Search for the cell housing the specified text and yield its (X, Y) center coordinate. 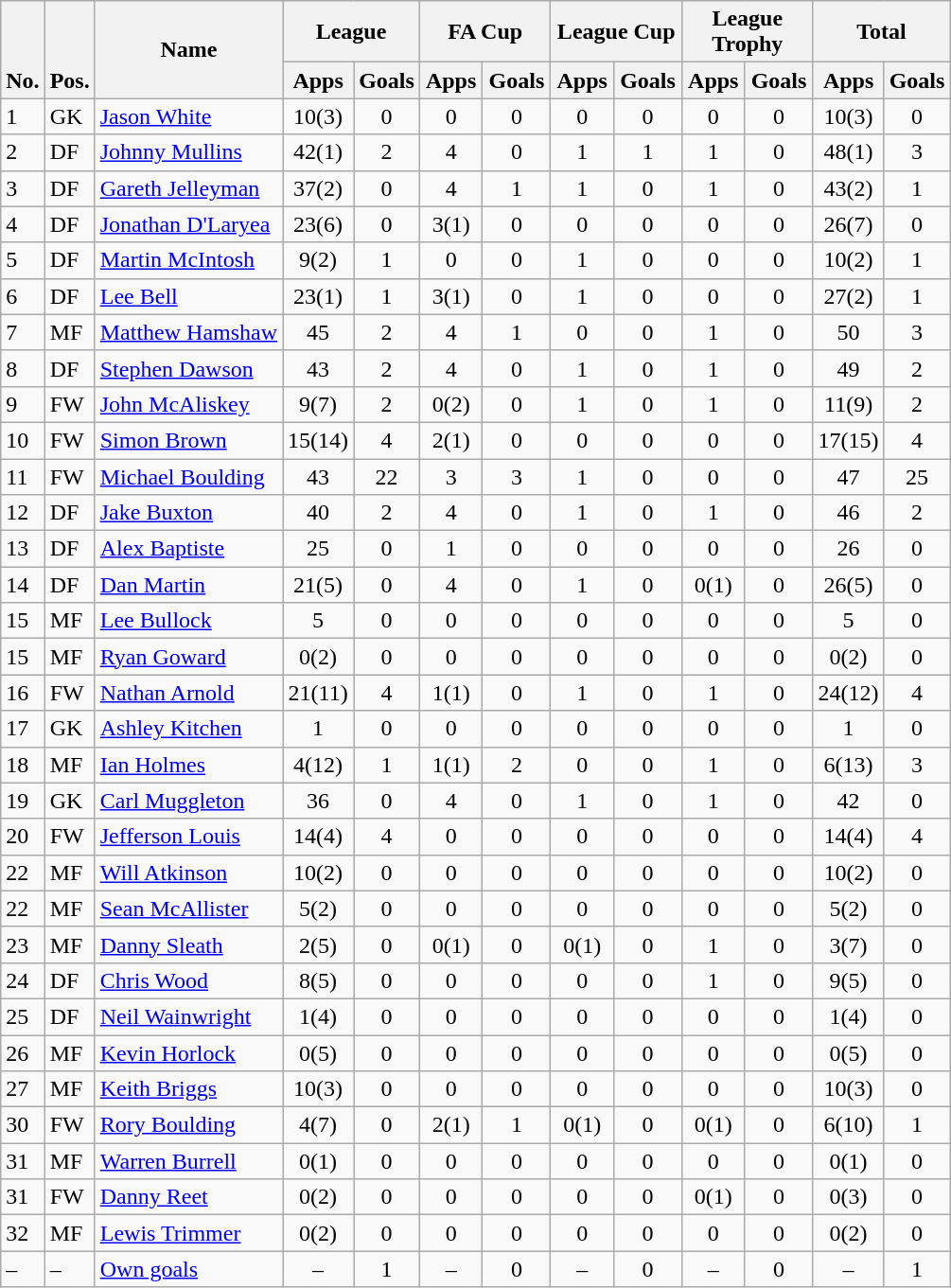
4(7) (318, 1125)
Keith Briggs (188, 1089)
6(13) (848, 765)
45 (318, 332)
0(3) (848, 1197)
Chris Wood (188, 980)
19 (23, 801)
24 (23, 980)
Michael Boulding (188, 476)
26(7) (848, 224)
47 (848, 476)
48(1) (848, 152)
Name (188, 49)
Pos. (70, 49)
30 (23, 1125)
2(5) (318, 944)
36 (318, 801)
Stephen Dawson (188, 368)
Gareth Jelleyman (188, 188)
46 (848, 513)
Danny Sleath (188, 944)
18 (23, 765)
4(12) (318, 765)
Ashley Kitchen (188, 729)
8(5) (318, 980)
Lee Bell (188, 296)
Jason White (188, 116)
37(2) (318, 188)
Lewis Trimmer (188, 1233)
16 (23, 693)
Sean McAllister (188, 909)
23 (23, 944)
42 (848, 801)
7 (23, 332)
Neil Wainwright (188, 1016)
Johnny Mullins (188, 152)
17(15) (848, 440)
Will Atkinson (188, 873)
50 (848, 332)
14 (23, 585)
23(6) (318, 224)
13 (23, 549)
Jake Buxton (188, 513)
League (352, 32)
Lee Bullock (188, 621)
Total (882, 32)
12 (23, 513)
21(11) (318, 693)
24(12) (848, 693)
10 (23, 440)
9(5) (848, 980)
Own goals (188, 1269)
Matthew Hamshaw (188, 332)
Jefferson Louis (188, 837)
No. (23, 49)
11 (23, 476)
9(7) (318, 404)
20 (23, 837)
Jonathan D'Laryea (188, 224)
Simon Brown (188, 440)
Kevin Horlock (188, 1053)
Ryan Goward (188, 657)
John McAliskey (188, 404)
6 (23, 296)
6(10) (848, 1125)
Alex Baptiste (188, 549)
Nathan Arnold (188, 693)
21(5) (318, 585)
9 (23, 404)
FA Cup (484, 32)
17 (23, 729)
11(9) (848, 404)
15(14) (318, 440)
9(2) (318, 260)
42(1) (318, 152)
Carl Muggleton (188, 801)
43(2) (848, 188)
40 (318, 513)
49 (848, 368)
League Cup (617, 32)
Danny Reet (188, 1197)
Dan Martin (188, 585)
Martin McIntosh (188, 260)
26(5) (848, 585)
Warren Burrell (188, 1161)
27(2) (848, 296)
27 (23, 1089)
League Trophy (748, 32)
3(7) (848, 944)
Ian Holmes (188, 765)
Rory Boulding (188, 1125)
32 (23, 1233)
23(1) (318, 296)
8 (23, 368)
